Return the (X, Y) coordinate for the center point of the cell that contains the specified text.  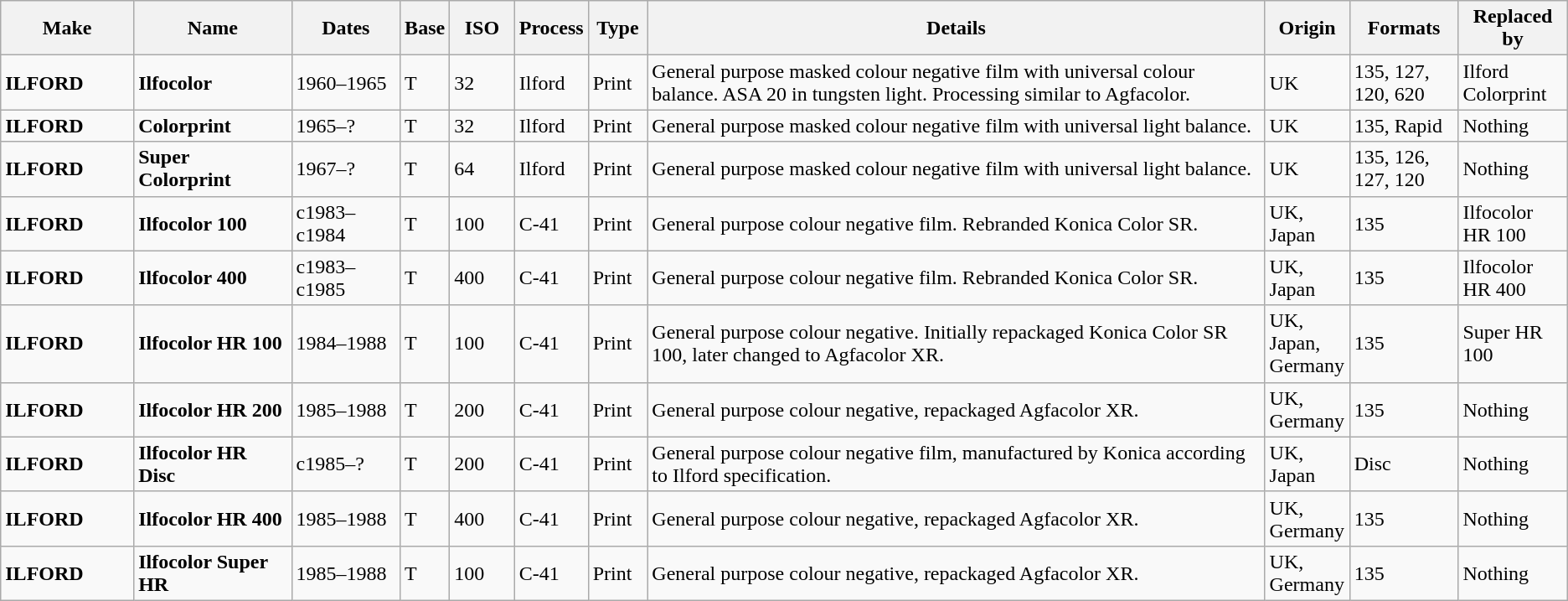
1967–? (346, 169)
64 (482, 169)
General purpose masked colour negative film with universal colour balance. ASA 20 in tungsten light. Processing similar to Agfacolor. (957, 82)
c1983–c1985 (346, 278)
Ilfocolor HR 200 (213, 409)
1984–1988 (346, 344)
General purpose colour negative. Initially repackaged Konica Color SR 100, later changed to Agfacolor XR. (957, 344)
c1985–? (346, 464)
Base (426, 28)
Ilfocolor (213, 82)
Ilfocolor HR Disc (213, 464)
Replaced by (1513, 28)
135, 127, 120, 620 (1404, 82)
135, Rapid (1404, 126)
1965–? (346, 126)
Ilford Colorprint (1513, 82)
ISO (482, 28)
Ilfocolor Super HR (213, 573)
c1983–c1984 (346, 223)
1960–1965 (346, 82)
Disc (1404, 464)
Details (957, 28)
Super HR 100 (1513, 344)
Ilfocolor 400 (213, 278)
Origin (1307, 28)
General purpose colour negative film, manufactured by Konica according to Ilford specification. (957, 464)
Colorprint (213, 126)
UK, Japan, Germany (1307, 344)
Type (618, 28)
Process (551, 28)
Super Colorprint (213, 169)
135, 126, 127, 120 (1404, 169)
Ilfocolor 100 (213, 223)
Formats (1404, 28)
Make (67, 28)
Name (213, 28)
Dates (346, 28)
